From the cell containing the given text, extract its center point as [x, y] coordinate. 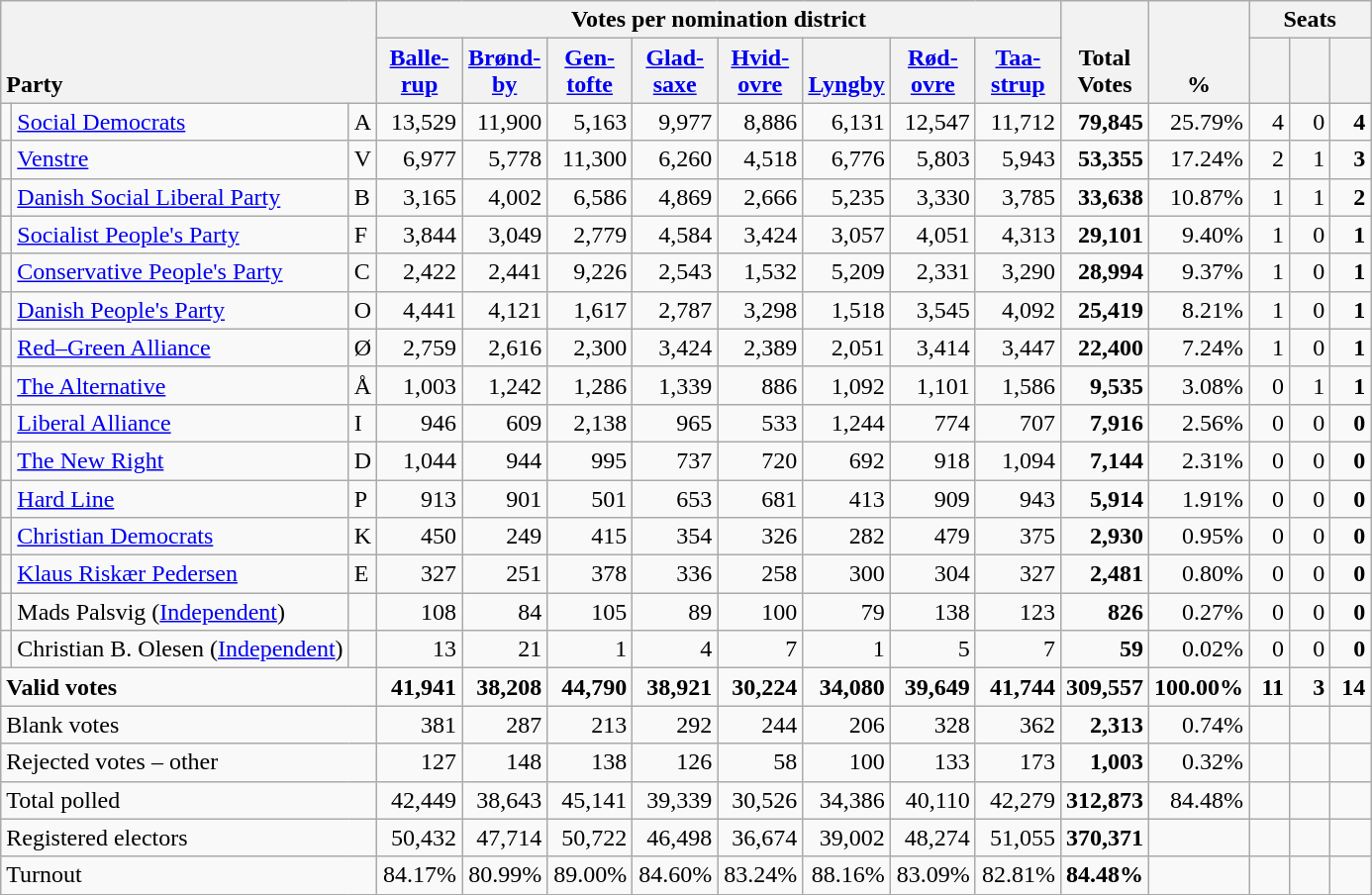
5,235 [846, 197]
213 [590, 725]
Lyngby [846, 71]
258 [760, 574]
39,649 [932, 687]
38,643 [505, 800]
12,547 [932, 122]
P [362, 498]
Christian B. Olesen (Independent) [180, 649]
Danish People's Party [180, 310]
11,300 [590, 159]
127 [420, 762]
28,994 [1105, 272]
Christian Democrats [180, 537]
84.60% [675, 875]
34,386 [846, 800]
Registered electors [189, 838]
83.24% [760, 875]
39,339 [675, 800]
Mads Palsvig (Independent) [180, 612]
282 [846, 537]
Brønd- by [505, 71]
2,389 [760, 348]
D [362, 460]
34,080 [846, 687]
381 [420, 725]
2,759 [420, 348]
692 [846, 460]
21 [505, 649]
88.16% [846, 875]
Total Votes [1105, 51]
2.31% [1198, 460]
84 [505, 612]
2,331 [932, 272]
29,101 [1105, 235]
9,977 [675, 122]
2,930 [1105, 537]
9.37% [1198, 272]
533 [760, 423]
3,447 [1018, 348]
944 [505, 460]
V [362, 159]
206 [846, 725]
0.80% [1198, 574]
148 [505, 762]
1,286 [590, 385]
4,518 [760, 159]
Social Democrats [180, 122]
Rød- ovre [932, 71]
913 [420, 498]
59 [1105, 649]
100.00% [1198, 687]
1,339 [675, 385]
82.81% [1018, 875]
48,274 [932, 838]
Rejected votes – other [189, 762]
1,518 [846, 310]
1,532 [760, 272]
42,279 [1018, 800]
Red–Green Alliance [180, 348]
46,498 [675, 838]
36,674 [760, 838]
413 [846, 498]
707 [1018, 423]
4,869 [675, 197]
328 [932, 725]
5,209 [846, 272]
Seats [1311, 20]
362 [1018, 725]
105 [590, 612]
2,787 [675, 310]
3,844 [420, 235]
6,586 [590, 197]
2,616 [505, 348]
0.27% [1198, 612]
80.99% [505, 875]
K [362, 537]
1,586 [1018, 385]
89 [675, 612]
79 [846, 612]
336 [675, 574]
11,900 [505, 122]
4,441 [420, 310]
354 [675, 537]
% [1198, 51]
4,313 [1018, 235]
304 [932, 574]
Valid votes [189, 687]
3,330 [932, 197]
38,208 [505, 687]
3,290 [1018, 272]
50,722 [590, 838]
5,914 [1105, 498]
E [362, 574]
10.87% [1198, 197]
The Alternative [180, 385]
Glad- saxe [675, 71]
965 [675, 423]
2,313 [1105, 725]
1,617 [590, 310]
25,419 [1105, 310]
2,481 [1105, 574]
5 [932, 649]
1,044 [420, 460]
Total polled [189, 800]
249 [505, 537]
13 [420, 649]
3.08% [1198, 385]
Balle- rup [420, 71]
17.24% [1198, 159]
300 [846, 574]
Socialist People's Party [180, 235]
Danish Social Liberal Party [180, 197]
6,260 [675, 159]
Klaus Riskær Pedersen [180, 574]
Blank votes [189, 725]
42,449 [420, 800]
5,163 [590, 122]
2,543 [675, 272]
901 [505, 498]
Party [189, 51]
79,845 [1105, 122]
Turnout [189, 875]
1,244 [846, 423]
2,300 [590, 348]
Taa- strup [1018, 71]
Liberal Alliance [180, 423]
450 [420, 537]
370,371 [1105, 838]
3,298 [760, 310]
Conservative People's Party [180, 272]
123 [1018, 612]
83.09% [932, 875]
826 [1105, 612]
9.40% [1198, 235]
2,441 [505, 272]
11 [1269, 687]
943 [1018, 498]
1,092 [846, 385]
41,744 [1018, 687]
84.17% [420, 875]
22,400 [1105, 348]
1,242 [505, 385]
375 [1018, 537]
479 [932, 537]
4,051 [932, 235]
244 [760, 725]
3,545 [932, 310]
5,943 [1018, 159]
30,224 [760, 687]
774 [932, 423]
4,092 [1018, 310]
53,355 [1105, 159]
Gen- tofte [590, 71]
14 [1350, 687]
Ø [362, 348]
F [362, 235]
5,778 [505, 159]
378 [590, 574]
45,141 [590, 800]
2,138 [590, 423]
6,131 [846, 122]
4,121 [505, 310]
89.00% [590, 875]
47,714 [505, 838]
C [362, 272]
The New Right [180, 460]
2.56% [1198, 423]
Å [362, 385]
737 [675, 460]
0.02% [1198, 649]
8.21% [1198, 310]
501 [590, 498]
25.79% [1198, 122]
7.24% [1198, 348]
3,057 [846, 235]
A [362, 122]
1.91% [1198, 498]
58 [760, 762]
51,055 [1018, 838]
50,432 [420, 838]
995 [590, 460]
3,165 [420, 197]
292 [675, 725]
2,422 [420, 272]
Hvid- ovre [760, 71]
720 [760, 460]
918 [932, 460]
38,921 [675, 687]
7,144 [1105, 460]
653 [675, 498]
I [362, 423]
O [362, 310]
Venstre [180, 159]
6,977 [420, 159]
1,094 [1018, 460]
33,638 [1105, 197]
6,776 [846, 159]
326 [760, 537]
173 [1018, 762]
3,414 [932, 348]
44,790 [590, 687]
30,526 [760, 800]
108 [420, 612]
13,529 [420, 122]
126 [675, 762]
8,886 [760, 122]
2,666 [760, 197]
41,941 [420, 687]
9,535 [1105, 385]
415 [590, 537]
886 [760, 385]
11,712 [1018, 122]
B [362, 197]
2,779 [590, 235]
39,002 [846, 838]
3,785 [1018, 197]
Hard Line [180, 498]
251 [505, 574]
946 [420, 423]
0.32% [1198, 762]
287 [505, 725]
609 [505, 423]
133 [932, 762]
40,110 [932, 800]
909 [932, 498]
0.74% [1198, 725]
4,584 [675, 235]
3,049 [505, 235]
7,916 [1105, 423]
2,051 [846, 348]
309,557 [1105, 687]
681 [760, 498]
1,101 [932, 385]
312,873 [1105, 800]
5,803 [932, 159]
0.95% [1198, 537]
Votes per nomination district [719, 20]
4,002 [505, 197]
9,226 [590, 272]
